Locate the cell with the specified text and output its [X, Y] center coordinate. 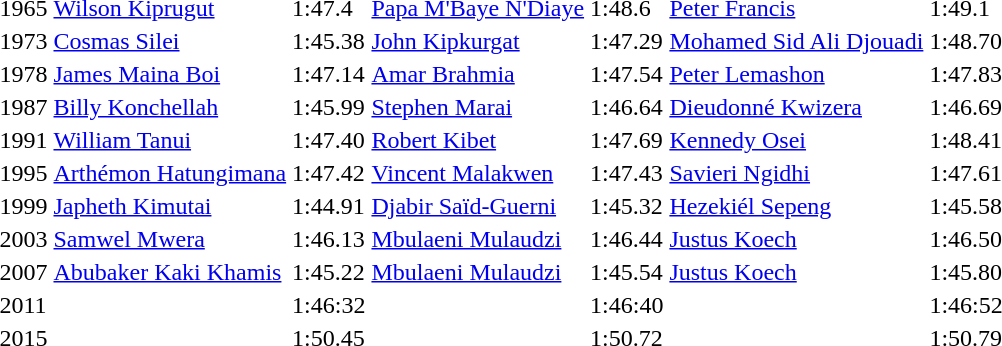
Savieri Ngidhi [796, 173]
James Maina Boi [170, 74]
1:47.43 [627, 173]
1:44.91 [329, 206]
William Tanui [170, 140]
1:46.64 [627, 107]
Djabir Saïd-Guerni [478, 206]
Peter Lemashon [796, 74]
Vincent Malakwen [478, 173]
Billy Konchellah [170, 107]
Dieudonné Kwizera [796, 107]
1:47.14 [329, 74]
1:46.44 [627, 239]
1:47.29 [627, 41]
Samwel Mwera [170, 239]
1:47.40 [329, 140]
1:45.32 [627, 206]
Robert Kibet [478, 140]
1:47.42 [329, 173]
Mohamed Sid Ali Djouadi [796, 41]
Arthémon Hatungimana [170, 173]
1:45.22 [329, 272]
1:45.99 [329, 107]
1:45.38 [329, 41]
Amar Brahmia [478, 74]
1:46:40 [627, 305]
Stephen Marai [478, 107]
Kennedy Osei [796, 140]
Hezekiél Sepeng [796, 206]
Japheth Kimutai [170, 206]
Cosmas Silei [170, 41]
Abubaker Kaki Khamis [170, 272]
1:47.69 [627, 140]
1:45.54 [627, 272]
1:46.13 [329, 239]
1:46:32 [329, 305]
John Kipkurgat [478, 41]
1:47.54 [627, 74]
